Scan for the cell matching the given text and deliver its (X, Y) coordinate at center. 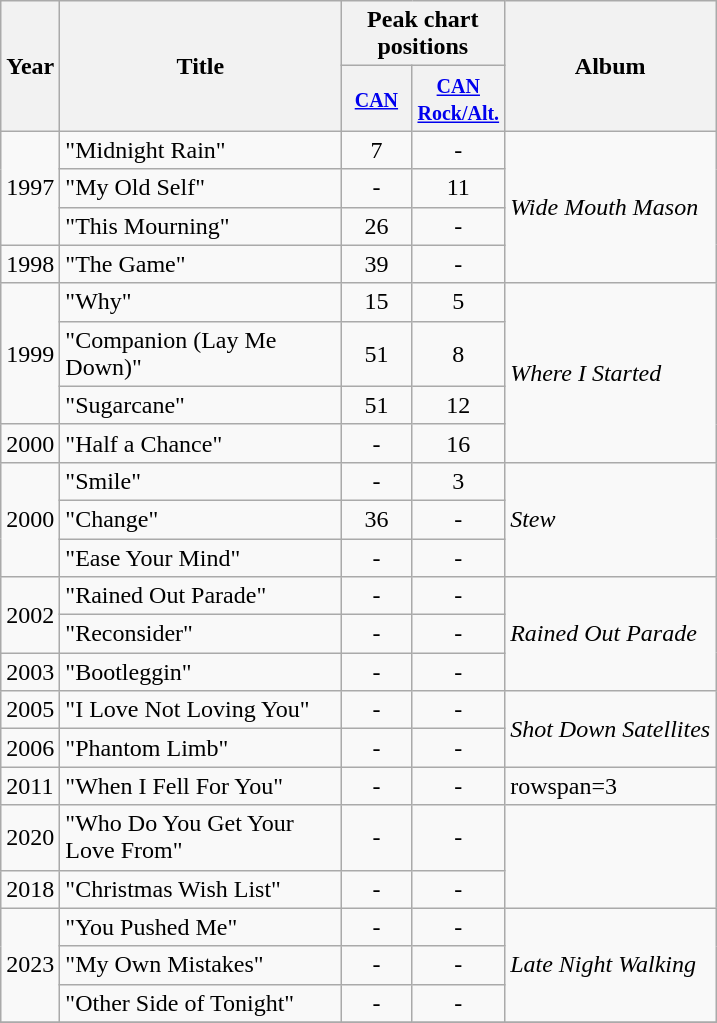
2005 (30, 710)
1999 (30, 354)
rowspan=3 (610, 786)
"Companion (Lay Me Down)" (200, 354)
"Phantom Limb" (200, 748)
7 (376, 150)
CAN (376, 98)
15 (376, 302)
Year (30, 66)
39 (376, 264)
26 (376, 226)
"Sugarcane" (200, 405)
"You Pushed Me" (200, 927)
"The Game" (200, 264)
Where I Started (610, 372)
"Reconsider" (200, 634)
Wide Mouth Mason (610, 207)
Shot Down Satellites (610, 729)
"This Mourning" (200, 226)
2018 (30, 889)
"Ease Your Mind" (200, 557)
36 (376, 519)
16 (458, 443)
"When I Fell For You" (200, 786)
"Christmas Wish List" (200, 889)
"I Love Not Loving You" (200, 710)
"Why" (200, 302)
Stew (610, 519)
2020 (30, 838)
1998 (30, 264)
"Who Do You Get Your Love From" (200, 838)
3 (458, 481)
"Change" (200, 519)
"Midnight Rain" (200, 150)
"My Own Mistakes" (200, 965)
"Other Side of Tonight" (200, 1003)
2003 (30, 672)
Peak chart positions (423, 34)
"My Old Self" (200, 188)
2002 (30, 615)
2023 (30, 965)
5 (458, 302)
1997 (30, 188)
2011 (30, 786)
2006 (30, 748)
11 (458, 188)
12 (458, 405)
Title (200, 66)
"Smile" (200, 481)
"Bootleggin" (200, 672)
Album (610, 66)
Rained Out Parade (610, 634)
Late Night Walking (610, 965)
"Rained Out Parade" (200, 596)
"Half a Chance" (200, 443)
8 (458, 354)
CAN Rock/Alt. (458, 98)
